Identify which cell holds the provided text, then report its (X, Y) central coordinate. 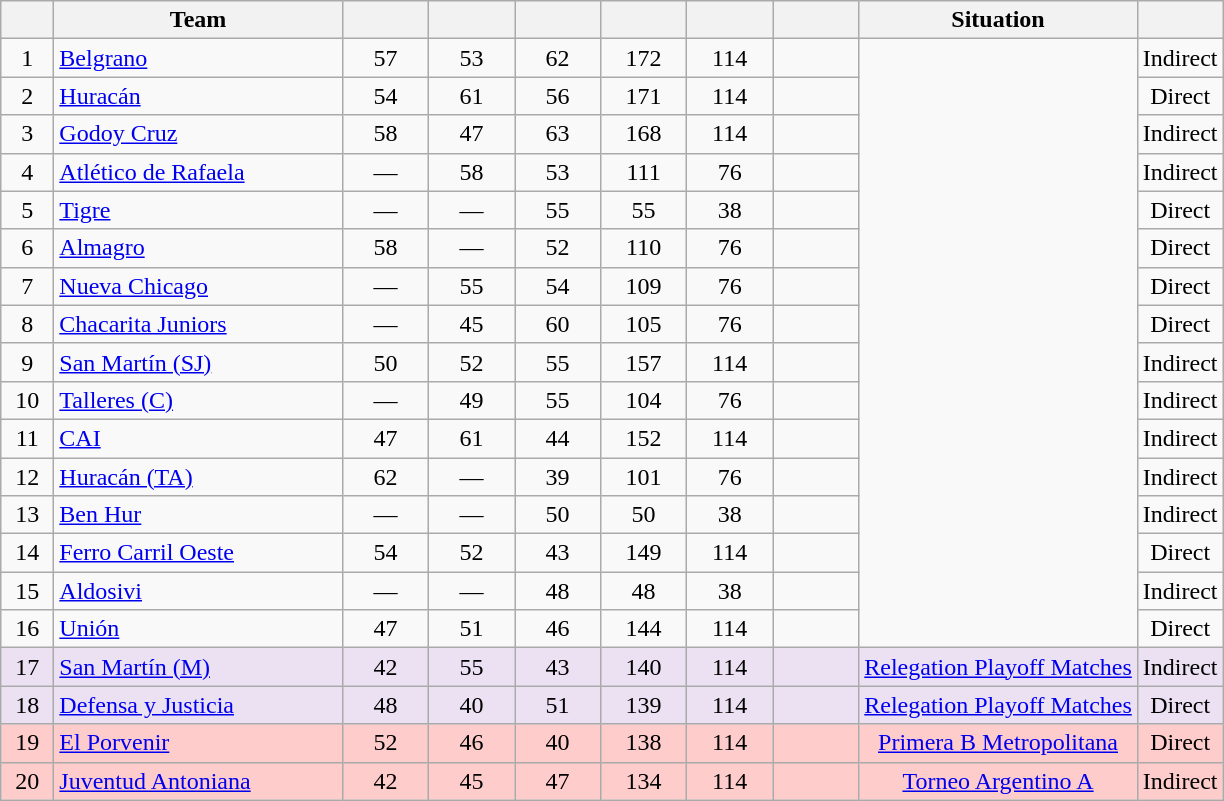
6 (28, 248)
Defensa y Justicia (198, 705)
El Porvenir (198, 743)
12 (28, 477)
Godoy Cruz (198, 134)
57 (385, 58)
Juventud Antoniana (198, 781)
13 (28, 515)
44 (557, 438)
139 (644, 705)
105 (644, 324)
111 (644, 172)
152 (644, 438)
1 (28, 58)
Huracán (TA) (198, 477)
138 (644, 743)
Tigre (198, 210)
Ben Hur (198, 515)
Unión (198, 629)
144 (644, 629)
56 (557, 96)
49 (471, 400)
16 (28, 629)
20 (28, 781)
110 (644, 248)
Atlético de Rafaela (198, 172)
Huracán (198, 96)
168 (644, 134)
19 (28, 743)
Torneo Argentino A (998, 781)
San Martín (SJ) (198, 362)
Nueva Chicago (198, 286)
4 (28, 172)
Belgrano (198, 58)
Ferro Carril Oeste (198, 553)
60 (557, 324)
Team (198, 20)
Almagro (198, 248)
172 (644, 58)
14 (28, 553)
17 (28, 667)
171 (644, 96)
104 (644, 400)
10 (28, 400)
9 (28, 362)
39 (557, 477)
134 (644, 781)
2 (28, 96)
San Martín (M) (198, 667)
7 (28, 286)
Primera B Metropolitana (998, 743)
3 (28, 134)
140 (644, 667)
101 (644, 477)
109 (644, 286)
63 (557, 134)
8 (28, 324)
157 (644, 362)
149 (644, 553)
Chacarita Juniors (198, 324)
18 (28, 705)
Situation (998, 20)
5 (28, 210)
11 (28, 438)
Aldosivi (198, 591)
15 (28, 591)
Talleres (C) (198, 400)
CAI (198, 438)
